Output the (x, y) coordinate of the center of the cell containing the given text.  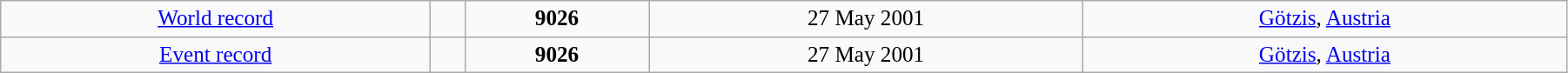
Event record (216, 55)
World record (216, 19)
